From the cell containing the given text, extract its center point as (x, y) coordinate. 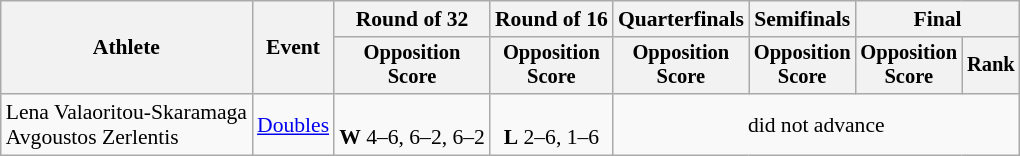
Round of 16 (552, 19)
Final (937, 19)
Quarterfinals (681, 19)
Rank (991, 66)
L 2–6, 1–6 (552, 124)
Lena Valaoritou-Skaramaga Avgoustos Zerlentis (126, 124)
Event (293, 48)
Athlete (126, 48)
W 4–6, 6–2, 6–2 (412, 124)
Round of 32 (412, 19)
Doubles (293, 124)
did not advance (816, 124)
Semifinals (802, 19)
